Locate the cell with the specified text and output its [x, y] center coordinate. 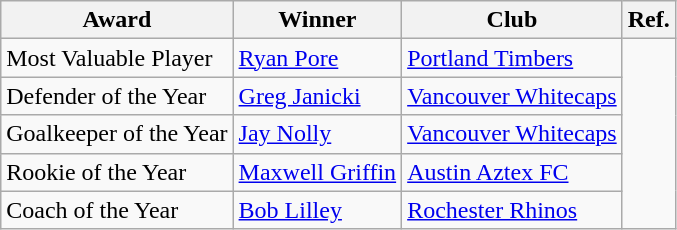
Ref. [648, 20]
Ryan Pore [318, 58]
Rookie of the Year [117, 172]
Greg Janicki [318, 96]
Portland Timbers [512, 58]
Jay Nolly [318, 134]
Most Valuable Player [117, 58]
Maxwell Griffin [318, 172]
Club [512, 20]
Coach of the Year [117, 210]
Rochester Rhinos [512, 210]
Bob Lilley [318, 210]
Goalkeeper of the Year [117, 134]
Austin Aztex FC [512, 172]
Winner [318, 20]
Defender of the Year [117, 96]
Award [117, 20]
